For the text-containing cell, return its midpoint in [X, Y] coordinate format. 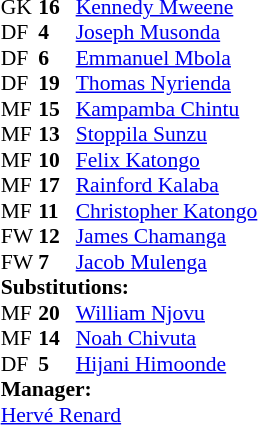
William Njovu [167, 313]
Thomas Nyrienda [167, 83]
Joseph Musonda [167, 33]
James Chamanga [167, 237]
Noah Chivuta [167, 339]
Felix Katongo [167, 160]
7 [57, 262]
Rainford Kalaba [167, 185]
11 [57, 211]
12 [57, 237]
19 [57, 83]
Substitutions: [130, 287]
13 [57, 135]
20 [57, 313]
Manager: [130, 389]
Jacob Mulenga [167, 262]
Christopher Katongo [167, 211]
15 [57, 109]
17 [57, 185]
Kampamba Chintu [167, 109]
14 [57, 339]
4 [57, 33]
Hijani Himoonde [167, 364]
Stoppila Sunzu [167, 135]
6 [57, 58]
Emmanuel Mbola [167, 58]
5 [57, 364]
10 [57, 160]
